Return (X, Y) of the center of cell containing provided text 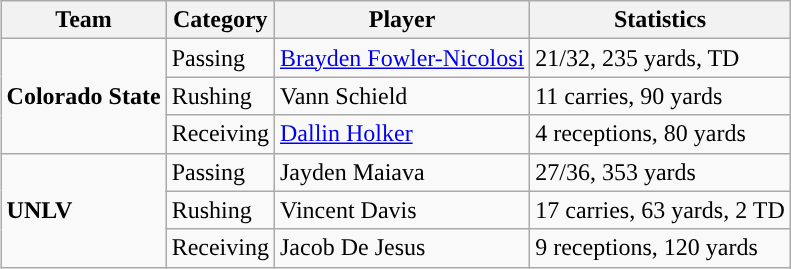
4 receptions, 80 yards (660, 134)
Brayden Fowler-Nicolosi (402, 58)
Player (402, 20)
Vincent Davis (402, 210)
27/36, 353 yards (660, 172)
Colorado State (84, 96)
17 carries, 63 yards, 2 TD (660, 210)
21/32, 235 yards, TD (660, 58)
UNLV (84, 210)
Jacob De Jesus (402, 248)
11 carries, 90 yards (660, 96)
9 receptions, 120 yards (660, 248)
Statistics (660, 20)
Vann Schield (402, 96)
Team (84, 20)
Jayden Maiava (402, 172)
Category (220, 20)
Dallin Holker (402, 134)
